Provide the [X, Y] coordinate of the cell's center where the given text is located.  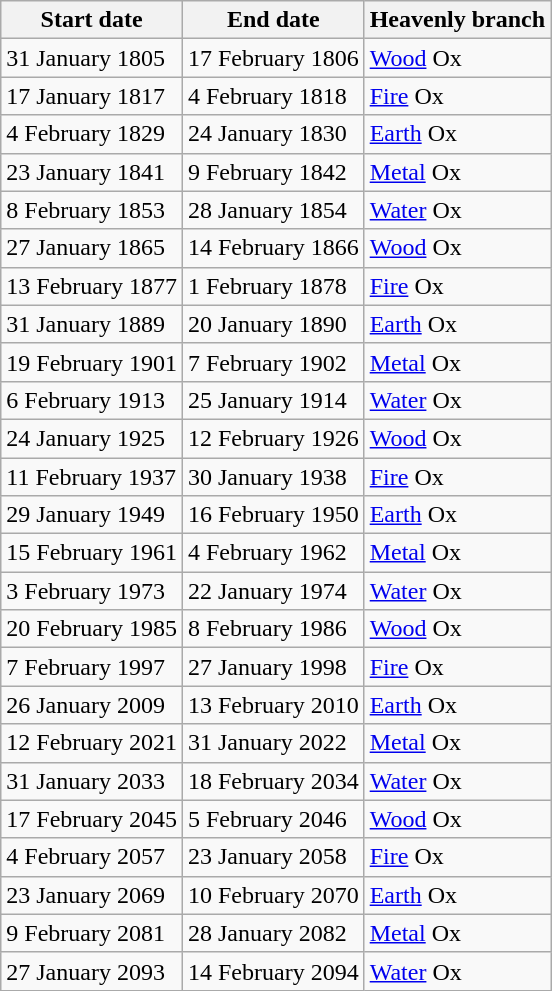
4 February 1818 [273, 96]
3 February 1973 [92, 591]
18 February 2034 [273, 781]
22 January 1974 [273, 591]
27 January 2093 [92, 971]
28 January 1854 [273, 210]
25 January 1914 [273, 400]
7 February 1902 [273, 362]
31 January 2033 [92, 781]
Heavenly branch [457, 20]
4 February 1962 [273, 553]
16 February 1950 [273, 515]
End date [273, 20]
7 February 1997 [92, 667]
23 January 1841 [92, 172]
20 February 1985 [92, 629]
17 February 2045 [92, 819]
10 February 2070 [273, 895]
23 January 2069 [92, 895]
27 January 1998 [273, 667]
Start date [92, 20]
17 January 1817 [92, 96]
14 February 1866 [273, 248]
31 January 1805 [92, 58]
31 January 1889 [92, 324]
26 January 2009 [92, 705]
12 February 2021 [92, 743]
8 February 1986 [273, 629]
8 February 1853 [92, 210]
5 February 2046 [273, 819]
24 January 1925 [92, 438]
29 January 1949 [92, 515]
17 February 1806 [273, 58]
9 February 2081 [92, 933]
28 January 2082 [273, 933]
19 February 1901 [92, 362]
20 January 1890 [273, 324]
9 February 1842 [273, 172]
24 January 1830 [273, 134]
31 January 2022 [273, 743]
4 February 2057 [92, 857]
4 February 1829 [92, 134]
23 January 2058 [273, 857]
14 February 2094 [273, 971]
12 February 1926 [273, 438]
27 January 1865 [92, 248]
11 February 1937 [92, 477]
30 January 1938 [273, 477]
15 February 1961 [92, 553]
1 February 1878 [273, 286]
13 February 1877 [92, 286]
6 February 1913 [92, 400]
13 February 2010 [273, 705]
